Find where the given text appears and provide that cell's center as [x, y] coordinate. 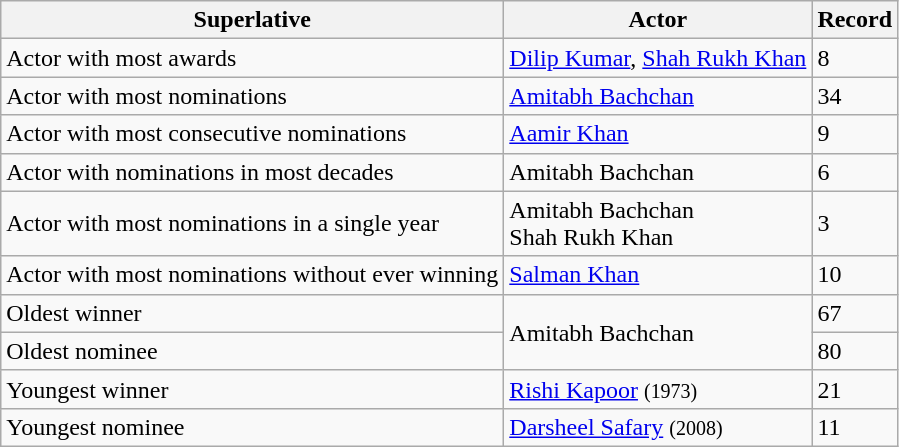
Actor with most consecutive nominations [252, 134]
Aamir Khan [658, 134]
Youngest nominee [252, 427]
Actor with most awards [252, 58]
3 [855, 224]
Actor with nominations in most decades [252, 172]
Darsheel Safary (2008) [658, 427]
Salman Khan [658, 275]
11 [855, 427]
21 [855, 389]
Actor with most nominations in a single year [252, 224]
Oldest winner [252, 313]
Actor with most nominations without ever winning [252, 275]
10 [855, 275]
Amitabh Bachchan Shah Rukh Khan [658, 224]
80 [855, 351]
Oldest nominee [252, 351]
Record [855, 20]
Actor [658, 20]
8 [855, 58]
9 [855, 134]
Rishi Kapoor (1973) [658, 389]
6 [855, 172]
Superlative [252, 20]
Dilip Kumar, Shah Rukh Khan [658, 58]
67 [855, 313]
34 [855, 96]
Youngest winner [252, 389]
Actor with most nominations [252, 96]
